Search for the cell housing the specified text and yield its [x, y] center coordinate. 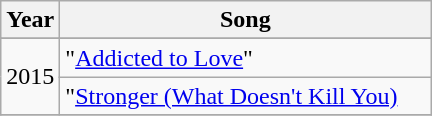
Song [246, 20]
Year [30, 20]
"Stronger (What Doesn't Kill You) [246, 96]
2015 [30, 77]
"Addicted to Love" [246, 58]
